Pinpoint the cell where the given text exists, returning its (X, Y) midpoint coordinate. 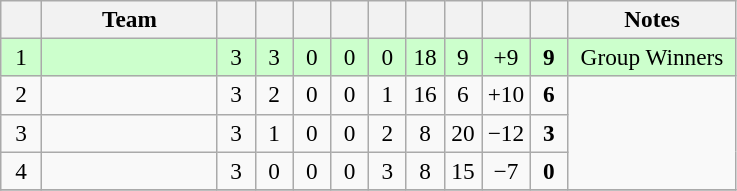
18 (425, 57)
15 (463, 170)
20 (463, 133)
+10 (506, 95)
Notes (652, 19)
16 (425, 95)
4 (22, 170)
Team (130, 19)
+9 (506, 57)
−12 (506, 133)
−7 (506, 170)
Group Winners (652, 57)
